Capture the cell that displays the provided text and extract its (x, y) central coordinate. 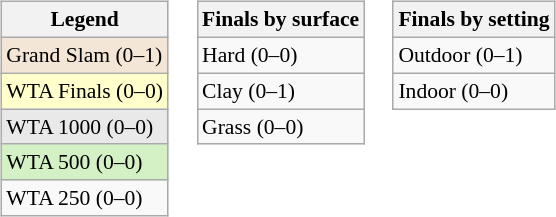
Finals by setting (474, 20)
Clay (0–1) (280, 91)
Indoor (0–0) (474, 91)
Hard (0–0) (280, 55)
Finals by surface (280, 20)
WTA Finals (0–0) (84, 91)
WTA 1000 (0–0) (84, 127)
WTA 250 (0–0) (84, 198)
WTA 500 (0–0) (84, 162)
Legend (84, 20)
Grand Slam (0–1) (84, 55)
Grass (0–0) (280, 127)
Outdoor (0–1) (474, 55)
